Scan for the cell matching the given text and deliver its [X, Y] coordinate at center. 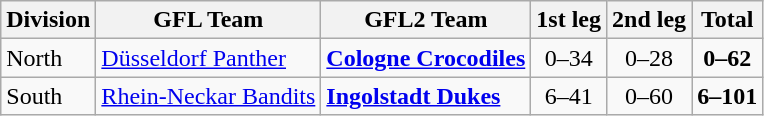
GFL2 Team [426, 20]
0–28 [650, 58]
0–34 [569, 58]
0–62 [728, 58]
2nd leg [650, 20]
GFL Team [208, 20]
Düsseldorf Panther [208, 58]
Ingolstadt Dukes [426, 96]
6–41 [569, 96]
Rhein-Neckar Bandits [208, 96]
6–101 [728, 96]
Total [728, 20]
South [48, 96]
1st leg [569, 20]
0–60 [650, 96]
Cologne Crocodiles [426, 58]
North [48, 58]
Division [48, 20]
